Identify which cell holds the provided text, then report its [x, y] central coordinate. 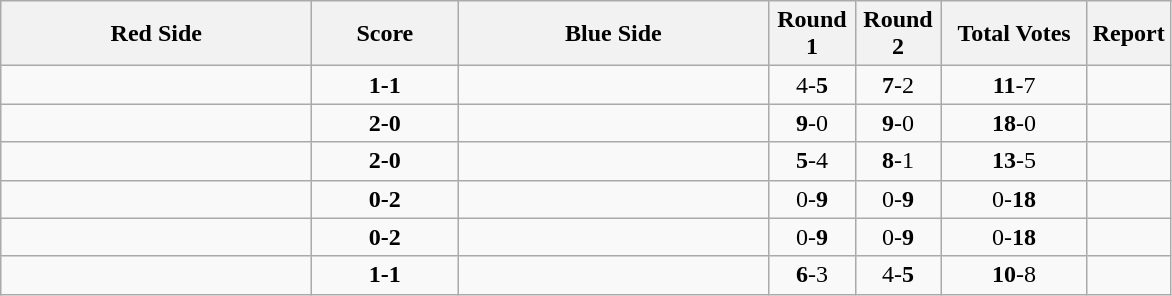
Blue Side [614, 34]
6-3 [812, 275]
Round 2 [898, 34]
11-7 [1014, 85]
18-0 [1014, 123]
Score [385, 34]
8-1 [898, 161]
10-8 [1014, 275]
Red Side [156, 34]
5-4 [812, 161]
Total Votes [1014, 34]
Report [1128, 34]
Round 1 [812, 34]
7-2 [898, 85]
13-5 [1014, 161]
